Determine the [X, Y] coordinate at the center of the cell enclosing the given text.  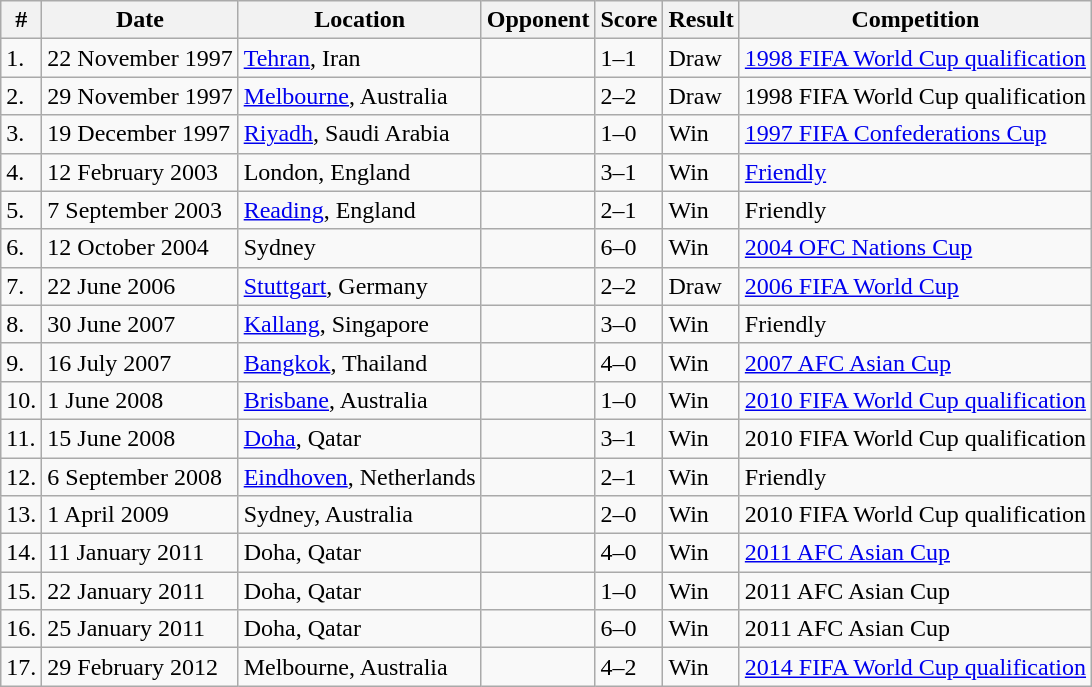
Score [629, 20]
Eindhoven, Netherlands [360, 477]
Bangkok, Thailand [360, 362]
Result [701, 20]
4. [22, 172]
# [22, 20]
5. [22, 210]
2004 OFC Nations Cup [915, 248]
Reading, England [360, 210]
2. [22, 96]
London, England [360, 172]
Competition [915, 20]
Brisbane, Australia [360, 400]
7 September 2003 [140, 210]
2007 AFC Asian Cup [915, 362]
4–2 [629, 667]
15 June 2008 [140, 438]
1 April 2009 [140, 515]
10. [22, 400]
12 October 2004 [140, 248]
15. [22, 591]
1997 FIFA Confederations Cup [915, 134]
25 January 2011 [140, 629]
22 November 1997 [140, 58]
29 November 1997 [140, 96]
22 January 2011 [140, 591]
6. [22, 248]
Sydney, Australia [360, 515]
16 July 2007 [140, 362]
Tehran, Iran [360, 58]
30 June 2007 [140, 324]
Stuttgart, Germany [360, 286]
1–1 [629, 58]
1 June 2008 [140, 400]
3–0 [629, 324]
8. [22, 324]
Riyadh, Saudi Arabia [360, 134]
12. [22, 477]
Sydney [360, 248]
22 June 2006 [140, 286]
3. [22, 134]
16. [22, 629]
2006 FIFA World Cup [915, 286]
13. [22, 515]
7. [22, 286]
2014 FIFA World Cup qualification [915, 667]
9. [22, 362]
14. [22, 553]
Opponent [538, 20]
29 February 2012 [140, 667]
Kallang, Singapore [360, 324]
2–0 [629, 515]
1. [22, 58]
17. [22, 667]
11 January 2011 [140, 553]
Location [360, 20]
12 February 2003 [140, 172]
Date [140, 20]
6 September 2008 [140, 477]
19 December 1997 [140, 134]
11. [22, 438]
